Return the [X, Y] coordinate for the center point of the cell that contains the specified text.  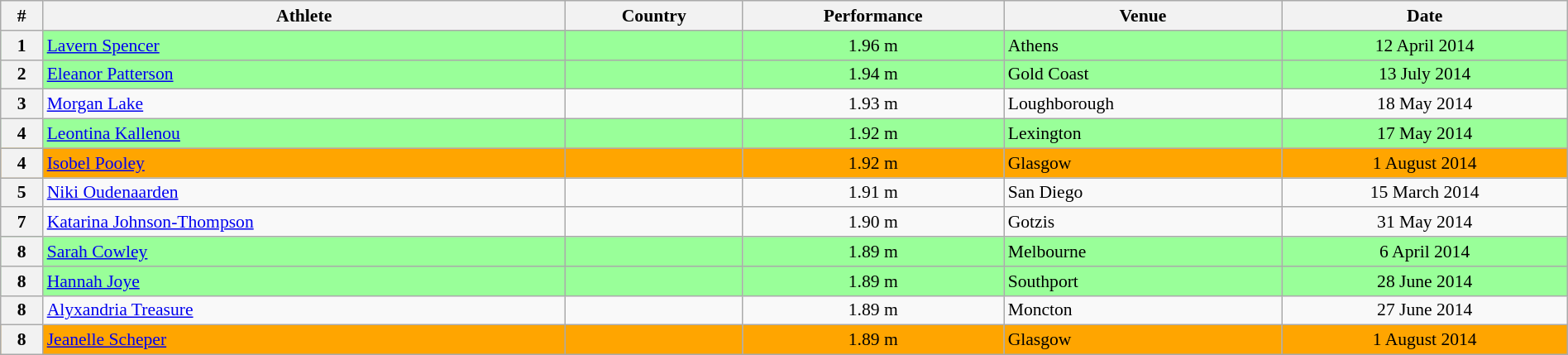
Sarah Cowley [304, 252]
Performance [873, 16]
Loughborough [1143, 104]
28 June 2014 [1424, 281]
Moncton [1143, 310]
1.90 m [873, 223]
Leontina Kallenou [304, 134]
Date [1424, 16]
Alyxandria Treasure [304, 310]
13 July 2014 [1424, 74]
Athens [1143, 46]
Gold Coast [1143, 74]
Lexington [1143, 134]
17 May 2014 [1424, 134]
1.91 m [873, 193]
Eleanor Patterson [304, 74]
Melbourne [1143, 252]
Gotzis [1143, 223]
5 [22, 193]
Isobel Pooley [304, 163]
Jeanelle Scheper [304, 340]
31 May 2014 [1424, 223]
Niki Oudenaarden [304, 193]
Country [654, 16]
Lavern Spencer [304, 46]
2 [22, 74]
3 [22, 104]
18 May 2014 [1424, 104]
1.96 m [873, 46]
Katarina Johnson-Thompson [304, 223]
6 April 2014 [1424, 252]
Southport [1143, 281]
# [22, 16]
12 April 2014 [1424, 46]
15 March 2014 [1424, 193]
Venue [1143, 16]
27 June 2014 [1424, 310]
Morgan Lake [304, 104]
Athlete [304, 16]
San Diego [1143, 193]
1.94 m [873, 74]
1 [22, 46]
7 [22, 223]
Hannah Joye [304, 281]
1.93 m [873, 104]
